From the cell containing the given text, extract its center point as (x, y) coordinate. 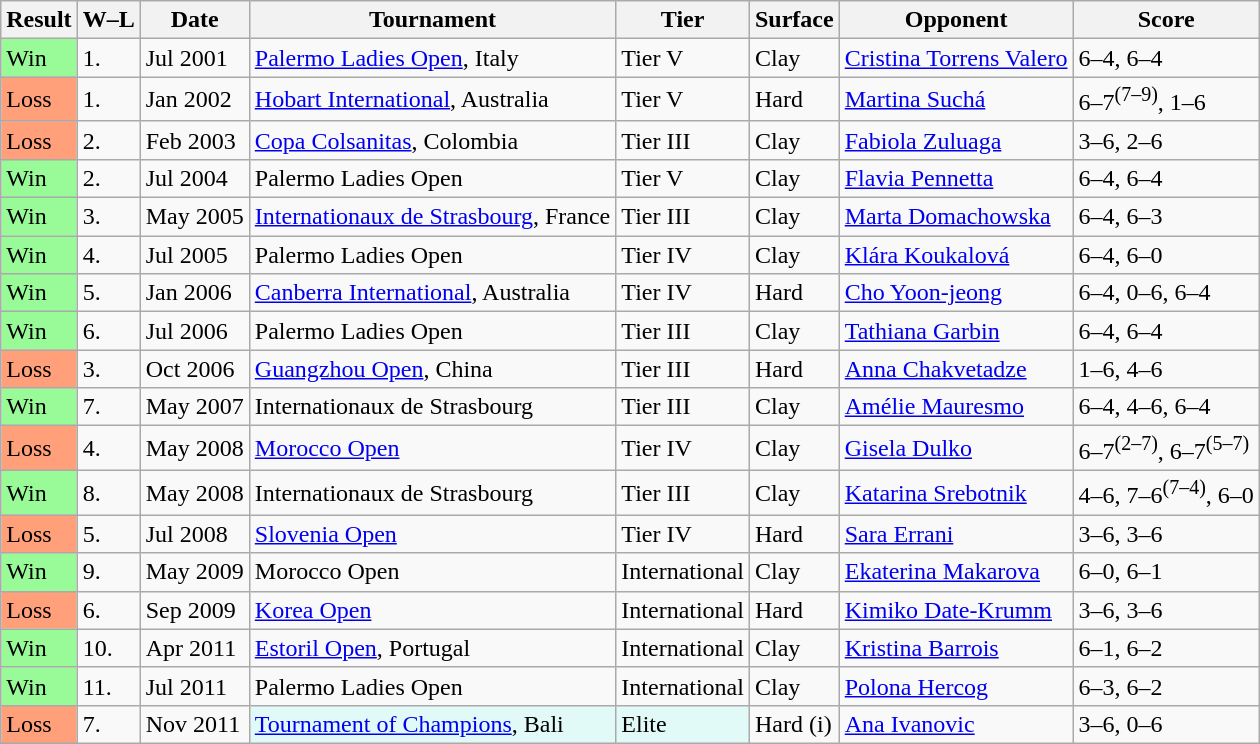
Apr 2011 (194, 648)
6–4, 6–0 (1166, 255)
Jul 2001 (194, 58)
Jan 2002 (194, 100)
6–4, 6–3 (1166, 217)
Jul 2005 (194, 255)
Tournament (432, 20)
8. (108, 492)
Feb 2003 (194, 140)
6–1, 6–2 (1166, 648)
W–L (108, 20)
Slovenia Open (432, 534)
Marta Domachowska (956, 217)
Jul 2004 (194, 178)
3–6, 0–6 (1166, 724)
Kristina Barrois (956, 648)
Polona Hercog (956, 686)
Ana Ivanovic (956, 724)
Tathiana Garbin (956, 331)
Date (194, 20)
6–4, 4–6, 6–4 (1166, 407)
Tier (683, 20)
May 2007 (194, 407)
Cho Yoon-jeong (956, 293)
6–0, 6–1 (1166, 572)
Opponent (956, 20)
Elite (683, 724)
Anna Chakvetadze (956, 369)
Copa Colsanitas, Colombia (432, 140)
Flavia Pennetta (956, 178)
10. (108, 648)
Internationaux de Strasbourg, France (432, 217)
May 2005 (194, 217)
11. (108, 686)
Katarina Srebotnik (956, 492)
6–3, 6–2 (1166, 686)
3–6, 2–6 (1166, 140)
Gisela Dulko (956, 448)
Ekaterina Makarova (956, 572)
Nov 2011 (194, 724)
Kimiko Date-Krumm (956, 610)
Canberra International, Australia (432, 293)
Oct 2006 (194, 369)
4–6, 7–6(7–4), 6–0 (1166, 492)
Sep 2009 (194, 610)
6–4, 0–6, 6–4 (1166, 293)
Tournament of Champions, Bali (432, 724)
Cristina Torrens Valero (956, 58)
Palermo Ladies Open, Italy (432, 58)
6–7(2–7), 6–7(5–7) (1166, 448)
Score (1166, 20)
Klára Koukalová (956, 255)
Guangzhou Open, China (432, 369)
9. (108, 572)
Estoril Open, Portugal (432, 648)
Amélie Mauresmo (956, 407)
Korea Open (432, 610)
Jan 2006 (194, 293)
Hard (i) (794, 724)
Jul 2008 (194, 534)
Sara Errani (956, 534)
Fabiola Zuluaga (956, 140)
Surface (794, 20)
Result (39, 20)
6–7(7–9), 1–6 (1166, 100)
Martina Suchá (956, 100)
Jul 2006 (194, 331)
May 2009 (194, 572)
Jul 2011 (194, 686)
1–6, 4–6 (1166, 369)
Hobart International, Australia (432, 100)
